Locate the cell with the specified text and output its (X, Y) center coordinate. 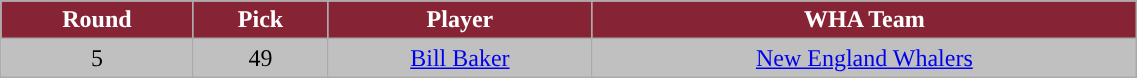
5 (97, 58)
49 (260, 58)
WHA Team (864, 20)
Round (97, 20)
Pick (260, 20)
New England Whalers (864, 58)
Bill Baker (460, 58)
Player (460, 20)
